For the text-containing cell, return its midpoint in [x, y] coordinate format. 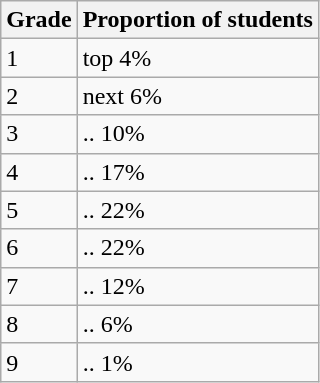
.. 6% [198, 324]
3 [39, 134]
9 [39, 362]
7 [39, 286]
8 [39, 324]
5 [39, 210]
1 [39, 58]
.. 10% [198, 134]
.. 1% [198, 362]
6 [39, 248]
Grade [39, 20]
next 6% [198, 96]
top 4% [198, 58]
Proportion of students [198, 20]
.. 12% [198, 286]
2 [39, 96]
.. 17% [198, 172]
4 [39, 172]
